Capture the cell that displays the provided text and extract its [x, y] central coordinate. 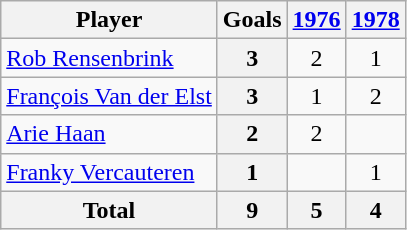
Total [110, 210]
9 [252, 210]
Player [110, 20]
1976 [316, 20]
Franky Vercauteren [110, 172]
4 [376, 210]
5 [316, 210]
1978 [376, 20]
Arie Haan [110, 134]
François Van der Elst [110, 96]
Rob Rensenbrink [110, 58]
Goals [252, 20]
